Capture the cell that displays the provided text and extract its [X, Y] central coordinate. 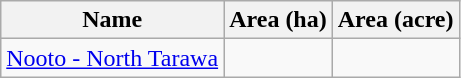
Name [112, 20]
Nooto - North Tarawa [112, 58]
Area (acre) [396, 20]
Area (ha) [278, 20]
